Find where the given text appears and provide that cell's center as [x, y] coordinate. 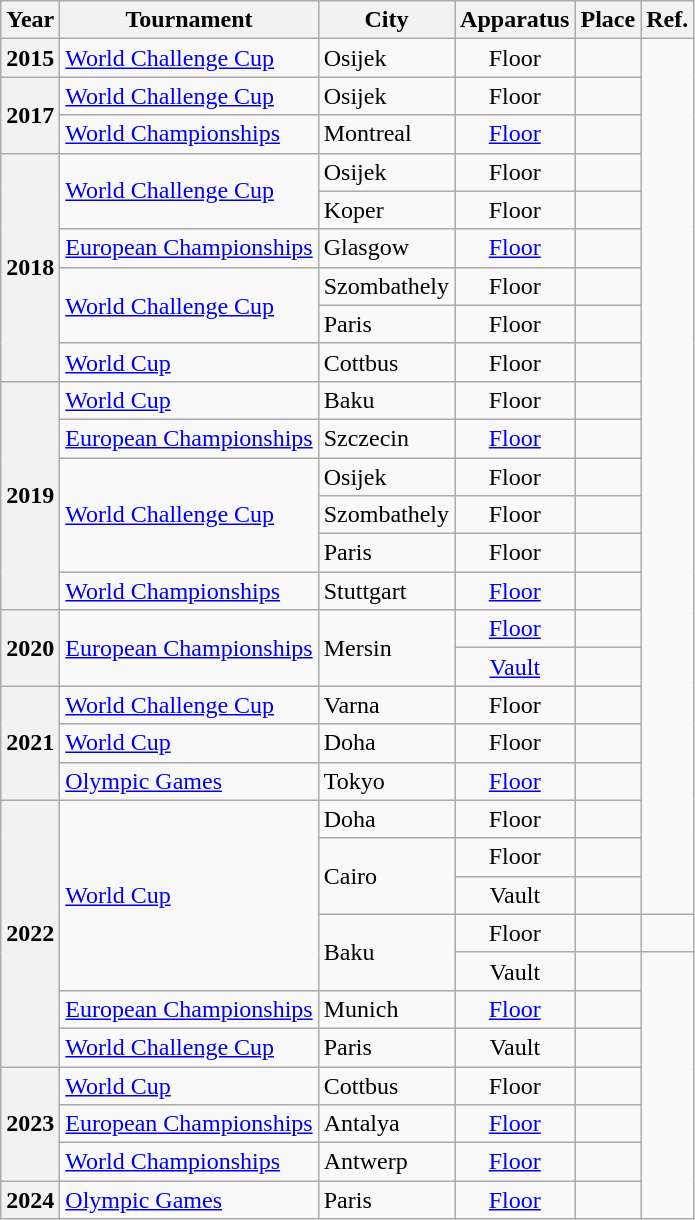
Tournament [189, 20]
Cairo [386, 876]
Glasgow [386, 248]
2021 [30, 743]
Koper [386, 210]
Apparatus [515, 20]
Year [30, 20]
2020 [30, 648]
Ref. [668, 20]
City [386, 20]
Antwerp [386, 1162]
2018 [30, 267]
Varna [386, 705]
2017 [30, 115]
Munich [386, 1009]
2019 [30, 495]
Antalya [386, 1124]
Tokyo [386, 781]
2024 [30, 1200]
2022 [30, 933]
2015 [30, 58]
Montreal [386, 134]
Place [608, 20]
2023 [30, 1123]
Szczecin [386, 438]
Mersin [386, 648]
Stuttgart [386, 591]
